Scan for the cell matching the given text and deliver its (x, y) coordinate at center. 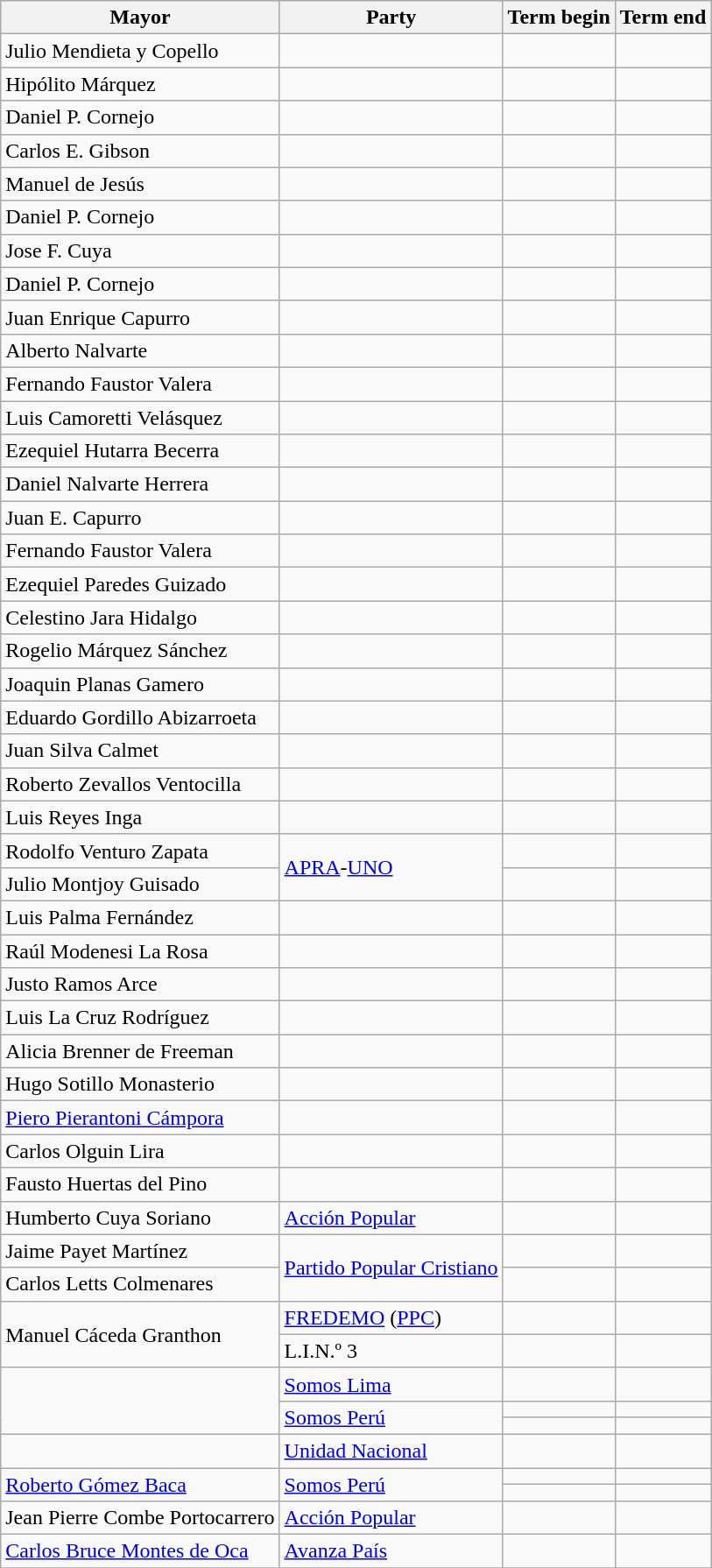
Julio Mendieta y Copello (140, 51)
Celestino Jara Hidalgo (140, 618)
Joaquin Planas Gamero (140, 684)
Hipólito Márquez (140, 84)
Carlos E. Gibson (140, 151)
Juan Enrique Capurro (140, 317)
Luis Reyes Inga (140, 817)
Mayor (140, 18)
Julio Montjoy Guisado (140, 884)
Hugo Sotillo Monasterio (140, 1084)
FREDEMO (PPC) (391, 1317)
L.I.N.º 3 (391, 1351)
Rogelio Márquez Sánchez (140, 651)
Luis Palma Fernández (140, 917)
Carlos Letts Colmenares (140, 1284)
Term end (663, 18)
Daniel Nalvarte Herrera (140, 484)
Ezequiel Hutarra Becerra (140, 451)
Roberto Zevallos Ventocilla (140, 784)
Luis La Cruz Rodríguez (140, 1018)
Fausto Huertas del Pino (140, 1184)
Unidad Nacional (391, 1451)
Party (391, 18)
Ezequiel Paredes Guizado (140, 584)
Alberto Nalvarte (140, 350)
Luis Camoretti Velásquez (140, 418)
Term begin (559, 18)
Avanza País (391, 1551)
Roberto Gómez Baca (140, 1485)
Juan E. Capurro (140, 518)
Juan Silva Calmet (140, 751)
Piero Pierantoni Cámpora (140, 1118)
Rodolfo Venturo Zapata (140, 851)
Jose F. Cuya (140, 251)
Raúl Modenesi La Rosa (140, 950)
Jean Pierre Combe Portocarrero (140, 1518)
Manuel Cáceda Granthon (140, 1334)
Carlos Olguin Lira (140, 1151)
APRA-UNO (391, 867)
Carlos Bruce Montes de Oca (140, 1551)
Humberto Cuya Soriano (140, 1218)
Alicia Brenner de Freeman (140, 1051)
Jaime Payet Martínez (140, 1251)
Manuel de Jesús (140, 184)
Partido Popular Cristiano (391, 1268)
Eduardo Gordillo Abizarroeta (140, 717)
Somos Lima (391, 1384)
Justo Ramos Arce (140, 985)
